Detect which cell encompasses the target text, then output its (X, Y) center coordinate. 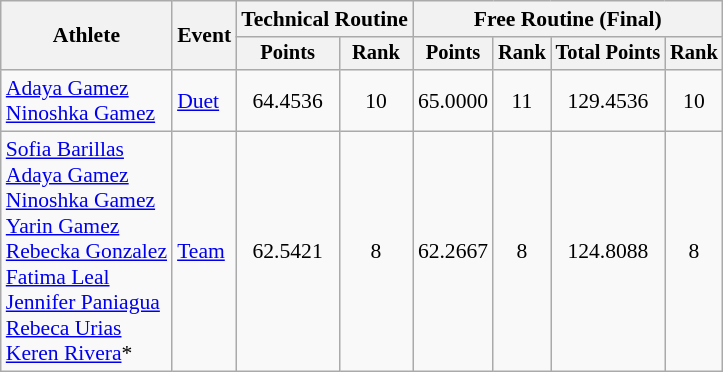
124.8088 (608, 252)
Duet (204, 100)
62.2667 (453, 252)
Free Routine (Final) (568, 19)
Technical Routine (324, 19)
11 (522, 100)
65.0000 (453, 100)
Total Points (608, 54)
Adaya GamezNinoshka Gamez (86, 100)
Team (204, 252)
62.5421 (288, 252)
64.4536 (288, 100)
Event (204, 36)
Sofia BarillasAdaya GamezNinoshka GamezYarin GamezRebecka GonzalezFatima LealJennifer PaniaguaRebeca UriasKeren Rivera* (86, 252)
Athlete (86, 36)
129.4536 (608, 100)
